Locate the cell with the specified text and output its (X, Y) center coordinate. 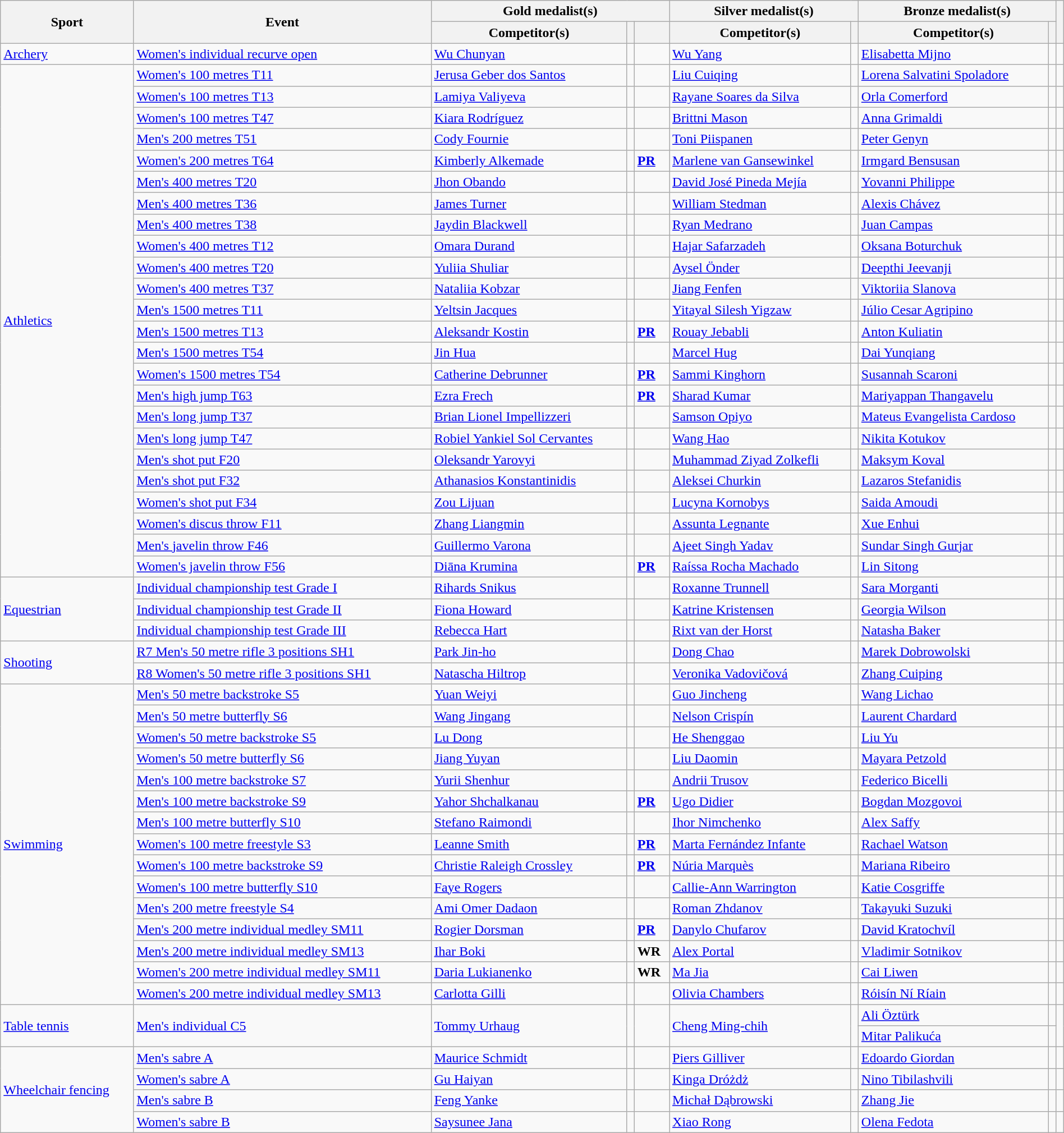
Kinga Dróżdż (760, 1079)
Rogier Dorsman (529, 929)
Mitar Palikuća (953, 1036)
Men's 1500 metres T13 (282, 332)
Gu Haiyan (529, 1079)
Women's discus throw F11 (282, 524)
Ugo Didier (760, 801)
Maksym Koval (953, 460)
Ezra Frech (529, 396)
Aysel Önder (760, 268)
Individual championship test Grade III (282, 631)
Oleksandr Yarovyi (529, 460)
Jaydin Blackwell (529, 224)
Women's 100 metres T47 (282, 118)
Cai Liwen (953, 973)
Athletics (67, 321)
Júlio Cesar Agripino (953, 310)
Yovanni Philippe (953, 182)
Men's individual C5 (282, 1026)
Muhammad Ziyad Zolkefli (760, 460)
Cody Fournie (529, 139)
Men's 50 metre backstroke S5 (282, 695)
Women's 400 metres T20 (282, 268)
Veronika Vadovičová (760, 673)
Mariyappan Thangavelu (953, 396)
Men's long jump T47 (282, 438)
Ihar Boki (529, 951)
Stefano Raimondi (529, 823)
He Shenggao (760, 737)
Marta Fernández Infante (760, 844)
Men's sabre A (282, 1058)
Danylo Chufarov (760, 929)
Archery (67, 54)
Katrine Kristensen (760, 609)
Leanne Smith (529, 844)
Mariana Ribeiro (953, 865)
Guo Jincheng (760, 695)
Equestrian (67, 609)
Women's individual recurve open (282, 54)
Lin Sitong (953, 566)
R7 Men's 50 metre rifle 3 positions SH1 (282, 652)
Anton Kuliatin (953, 332)
Men's 100 metre backstroke S9 (282, 801)
Wu Chunyan (529, 54)
Lazaros Stefanidis (953, 481)
Vladimir Sotnikov (953, 951)
Wang Lichao (953, 695)
Men's sabre B (282, 1100)
Individual championship test Grade I (282, 588)
Olena Fedota (953, 1122)
Natasha Baker (953, 631)
Orla Comerford (953, 97)
Liu Cuiqing (760, 75)
Marek Dobrowolski (953, 652)
Liu Daomin (760, 759)
Irmgard Bensusan (953, 160)
Ajeet Singh Yadav (760, 545)
Marcel Hug (760, 353)
Marlene van Gansewinkel (760, 160)
Laurent Chardard (953, 716)
Jin Hua (529, 353)
Silver medalist(s) (764, 11)
Elisabetta Mijno (953, 54)
Zhang Cuiping (953, 673)
Athanasios Konstantinidis (529, 481)
Ma Jia (760, 973)
Andrii Trusov (760, 780)
Women's sabre B (282, 1122)
Raíssa Rocha Machado (760, 566)
Alexis Chávez (953, 203)
Men's 100 metre butterfly S10 (282, 823)
Jiang Fenfen (760, 289)
Ali Öztürk (953, 1015)
Sundar Singh Gurjar (953, 545)
Wang Hao (760, 438)
Rihards Snikus (529, 588)
Juan Campas (953, 224)
Table tennis (67, 1026)
Robiel Yankiel Sol Cervantes (529, 438)
Mateus Evangelista Cardoso (953, 417)
Aleksandr Kostin (529, 332)
Dong Chao (760, 652)
Catherine Debrunner (529, 374)
Brian Lionel Impellizzeri (529, 417)
Yurii Shenhur (529, 780)
Women's 200 metres T64 (282, 160)
Aleksei Churkin (760, 481)
Women's sabre A (282, 1079)
Natascha Hiltrop (529, 673)
Róisín Ní Ríain (953, 994)
Dai Yunqiang (953, 353)
Faye Rogers (529, 887)
Oksana Boturchuk (953, 246)
Guillermo Varona (529, 545)
Men's 400 metres T20 (282, 182)
James Turner (529, 203)
Maurice Schmidt (529, 1058)
Women's 50 metre butterfly S6 (282, 759)
Edoardo Giordan (953, 1058)
Zhang Jie (953, 1100)
Shooting (67, 663)
Zhang Liangmin (529, 524)
Women's 200 metre individual medley SM11 (282, 973)
Lamiya Valiyeva (529, 97)
Viktoriia Slanova (953, 289)
Xiao Rong (760, 1122)
Men's 200 metre individual medley SM13 (282, 951)
Sara Morganti (953, 588)
Women's 200 metre individual medley SM13 (282, 994)
Omara Durand (529, 246)
Christie Raleigh Crossley (529, 865)
Bronze medalist(s) (957, 11)
Gold medalist(s) (550, 11)
Sammi Kinghorn (760, 374)
Xue Enhui (953, 524)
Men's 200 metre individual medley SM11 (282, 929)
Carlotta Gilli (529, 994)
Callie-Ann Warrington (760, 887)
R8 Women's 50 metre rifle 3 positions SH1 (282, 673)
Toni Piispanen (760, 139)
Men's high jump T63 (282, 396)
Georgia Wilson (953, 609)
Sharad Kumar (760, 396)
Women's 100 metre backstroke S9 (282, 865)
Yitayal Silesh Yigzaw (760, 310)
Feng Yanke (529, 1100)
Swimming (67, 844)
Tommy Urhaug (529, 1026)
Assunta Legnante (760, 524)
Women's 400 metres T37 (282, 289)
Nino Tibilashvili (953, 1079)
Ryan Medrano (760, 224)
Men's long jump T37 (282, 417)
Mayara Petzold (953, 759)
Lu Dong (529, 737)
Alex Saffy (953, 823)
Jerusa Geber dos Santos (529, 75)
Yahor Shchalkanau (529, 801)
Kimberly Alkemade (529, 160)
Bogdan Mozgovoi (953, 801)
Susannah Scaroni (953, 374)
Michał Dąbrowski (760, 1100)
Men's 200 metre freestyle S4 (282, 908)
Men's 200 metres T51 (282, 139)
Rayane Soares da Silva (760, 97)
Wang Jingang (529, 716)
Nataliia Kobzar (529, 289)
Women's 50 metre backstroke S5 (282, 737)
Men's 100 metre backstroke S7 (282, 780)
Yeltsin Jacques (529, 310)
Park Jin-ho (529, 652)
Women's javelin throw F56 (282, 566)
Alex Portal (760, 951)
Rouay Jebabli (760, 332)
Federico Bicelli (953, 780)
Women's 100 metre butterfly S10 (282, 887)
Takayuki Suzuki (953, 908)
Hajar Safarzadeh (760, 246)
Anna Grimaldi (953, 118)
Ami Omer Dadaon (529, 908)
Nelson Crispín (760, 716)
Men's 1500 metres T11 (282, 310)
Samson Opiyo (760, 417)
Katie Cosgriffe (953, 887)
Kiara Rodríguez (529, 118)
Yuliia Shuliar (529, 268)
Rebecca Hart (529, 631)
Deepthi Jeevanji (953, 268)
Men's 400 metres T36 (282, 203)
Núria Marquès (760, 865)
Daria Lukianenko (529, 973)
Women's 1500 metres T54 (282, 374)
Rachael Watson (953, 844)
Nikita Kotukov (953, 438)
Event (282, 22)
Men's javelin throw F46 (282, 545)
Men's shot put F20 (282, 460)
David José Pineda Mejía (760, 182)
Saysunee Jana (529, 1122)
Wheelchair fencing (67, 1090)
Women's 100 metre freestyle S3 (282, 844)
Fiona Howard (529, 609)
Women's 400 metres T12 (282, 246)
Piers Gilliver (760, 1058)
Women's 100 metres T11 (282, 75)
Yuan Weiyi (529, 695)
Peter Genyn (953, 139)
Jiang Yuyan (529, 759)
Rixt van der Horst (760, 631)
Women's shot put F34 (282, 502)
Men's 50 metre butterfly S6 (282, 716)
Liu Yu (953, 737)
Individual championship test Grade II (282, 609)
William Stedman (760, 203)
Zou Lijuan (529, 502)
Saida Amoudi (953, 502)
Lorena Salvatini Spoladore (953, 75)
Olivia Chambers (760, 994)
Men's 400 metres T38 (282, 224)
Lucyna Kornobys (760, 502)
Sport (67, 22)
Ihor Nimchenko (760, 823)
Men's shot put F32 (282, 481)
Cheng Ming-chih (760, 1026)
Men's 1500 metres T54 (282, 353)
Wu Yang (760, 54)
Women's 100 metres T13 (282, 97)
Brittni Mason (760, 118)
Roxanne Trunnell (760, 588)
Diāna Krumina (529, 566)
David Kratochvíl (953, 929)
Roman Zhdanov (760, 908)
Jhon Obando (529, 182)
